Locate the cell with the specified text and output its (X, Y) center coordinate. 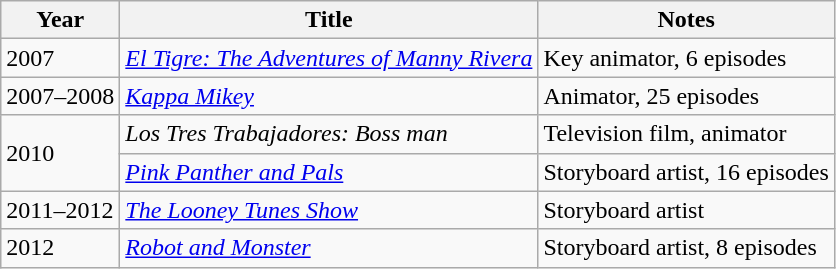
El Tigre: The Adventures of Manny Rivera (329, 58)
Robot and Monster (329, 248)
2007–2008 (60, 96)
Year (60, 20)
2011–2012 (60, 210)
Title (329, 20)
Notes (686, 20)
Television film, animator (686, 134)
Animator, 25 episodes (686, 96)
2007 (60, 58)
Key animator, 6 episodes (686, 58)
Kappa Mikey (329, 96)
Storyboard artist, 8 episodes (686, 248)
2012 (60, 248)
Storyboard artist, 16 episodes (686, 172)
Pink Panther and Pals (329, 172)
The Looney Tunes Show (329, 210)
Storyboard artist (686, 210)
2010 (60, 153)
Los Tres Trabajadores: Boss man (329, 134)
